Capture the cell that displays the provided text and extract its (x, y) central coordinate. 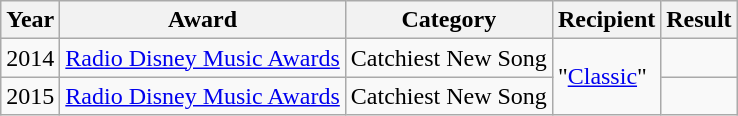
"Classic" (606, 77)
2014 (30, 58)
Category (448, 20)
Award (203, 20)
Result (699, 20)
Year (30, 20)
Recipient (606, 20)
2015 (30, 96)
